Return the (X, Y) coordinate for the center point of the cell that contains the specified text.  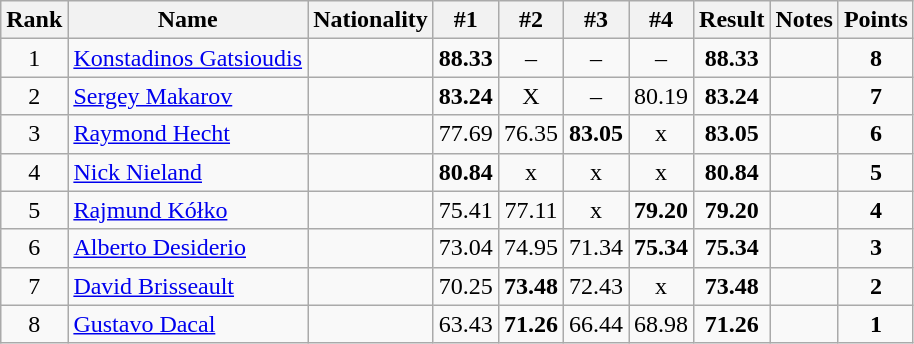
66.44 (596, 324)
73.04 (466, 248)
#1 (466, 20)
Rank (34, 20)
Alberto Desiderio (188, 248)
David Brisseault (188, 286)
76.35 (530, 134)
Nick Nieland (188, 172)
Sergey Makarov (188, 96)
77.69 (466, 134)
72.43 (596, 286)
75.41 (466, 210)
Nationality (371, 20)
Raymond Hecht (188, 134)
Points (876, 20)
X (530, 96)
#4 (662, 20)
Result (732, 20)
Konstadinos Gatsioudis (188, 58)
77.11 (530, 210)
63.43 (466, 324)
68.98 (662, 324)
74.95 (530, 248)
Gustavo Dacal (188, 324)
Name (188, 20)
80.19 (662, 96)
#3 (596, 20)
#2 (530, 20)
71.34 (596, 248)
Rajmund Kółko (188, 210)
Notes (804, 20)
70.25 (466, 286)
